Provide the (x, y) coordinate of the cell's center where the given text is located.  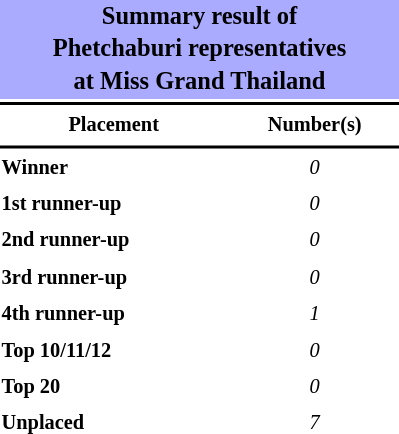
Placement (114, 125)
Summary result ofPhetchaburi representativesat Miss Grand Thailand (200, 50)
4th runner-up (114, 314)
2nd runner-up (114, 241)
Number(s) (314, 125)
Top 20 (114, 387)
1 (314, 314)
1st runner-up (114, 204)
Winner (114, 168)
3rd runner-up (114, 278)
Top 10/11/12 (114, 351)
